Capture the cell that displays the provided text and extract its (x, y) central coordinate. 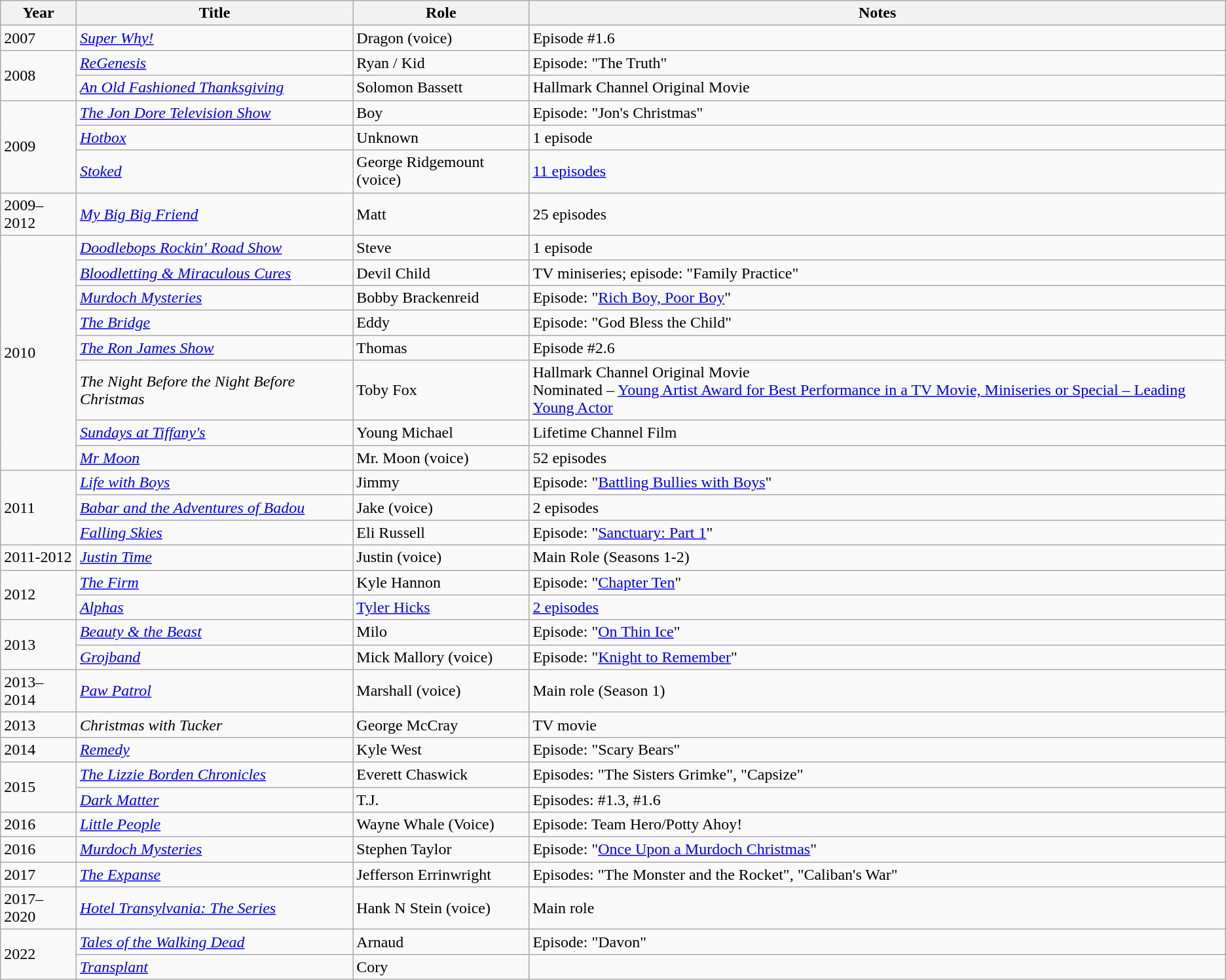
Episode: "Knight to Remember" (878, 657)
Main role (Season 1) (878, 690)
Episode: "The Truth" (878, 63)
Jimmy (441, 483)
2015 (39, 787)
Episodes: #1.3, #1.6 (878, 800)
Main role (878, 908)
Bloodletting & Miraculous Cures (214, 273)
Eddy (441, 322)
Thomas (441, 348)
Episode: "On Thin Ice" (878, 632)
Devil Child (441, 273)
Alphas (214, 607)
The Jon Dore Television Show (214, 113)
Babar and the Adventures of Badou (214, 508)
Matt (441, 214)
Arnaud (441, 942)
Episode: "Once Upon a Murdoch Christmas" (878, 850)
Paw Patrol (214, 690)
Episodes: "The Monster and the Rocket", "Caliban's War" (878, 875)
Ryan / Kid (441, 63)
2009 (39, 147)
The Firm (214, 582)
Mr. Moon (voice) (441, 458)
Remedy (214, 749)
Kyle Hannon (441, 582)
Marshall (voice) (441, 690)
Kyle West (441, 749)
Wayne Whale (Voice) (441, 825)
T.J. (441, 800)
Episode: "Chapter Ten" (878, 582)
2010 (39, 352)
The Bridge (214, 322)
The Ron James Show (214, 348)
Falling Skies (214, 533)
Episode: Team Hero/Potty Ahoy! (878, 825)
Super Why! (214, 38)
My Big Big Friend (214, 214)
TV movie (878, 725)
Year (39, 13)
2013–2014 (39, 690)
Bobby Brackenreid (441, 297)
Notes (878, 13)
The Expanse (214, 875)
25 episodes (878, 214)
Episode: "Scary Bears" (878, 749)
Grojband (214, 657)
2017–2020 (39, 908)
Unknown (441, 138)
Christmas with Tucker (214, 725)
Toby Fox (441, 390)
The Night Before the Night Before Christmas (214, 390)
Episode: "Battling Bullies with Boys" (878, 483)
Episode #1.6 (878, 38)
Mick Mallory (voice) (441, 657)
Dark Matter (214, 800)
Sundays at Tiffany's (214, 433)
Tales of the Walking Dead (214, 942)
Mr Moon (214, 458)
Boy (441, 113)
Hotbox (214, 138)
Jefferson Errinwright (441, 875)
Transplant (214, 967)
George McCray (441, 725)
2011 (39, 508)
Title (214, 13)
Episodes: "The Sisters Grimke", "Capsize" (878, 774)
Milo (441, 632)
2007 (39, 38)
Life with Boys (214, 483)
2008 (39, 75)
Episode: "God Bless the Child" (878, 322)
Episode: "Rich Boy, Poor Boy" (878, 297)
ReGenesis (214, 63)
Episode: "Jon's Christmas" (878, 113)
2009–2012 (39, 214)
Hallmark Channel Original Movie (878, 88)
2022 (39, 954)
Episode: "Davon" (878, 942)
2017 (39, 875)
2014 (39, 749)
Everett Chaswick (441, 774)
Tyler Hicks (441, 607)
Justin (voice) (441, 557)
Stoked (214, 172)
Hotel Transylvania: The Series (214, 908)
2012 (39, 595)
Solomon Bassett (441, 88)
Little People (214, 825)
Cory (441, 967)
11 episodes (878, 172)
Doodlebops Rockin' Road Show (214, 248)
Hallmark Channel Original MovieNominated – Young Artist Award for Best Performance in a TV Movie, Miniseries or Special – Leading Young Actor (878, 390)
The Lizzie Borden Chronicles (214, 774)
Young Michael (441, 433)
Stephen Taylor (441, 850)
Episode: "Sanctuary: Part 1" (878, 533)
52 episodes (878, 458)
Hank N Stein (voice) (441, 908)
Dragon (voice) (441, 38)
Jake (voice) (441, 508)
Beauty & the Beast (214, 632)
An Old Fashioned Thanksgiving (214, 88)
Main Role (Seasons 1-2) (878, 557)
TV miniseries; episode: "Family Practice" (878, 273)
Eli Russell (441, 533)
George Ridgemount (voice) (441, 172)
Steve (441, 248)
Episode #2.6 (878, 348)
Role (441, 13)
Justin Time (214, 557)
Lifetime Channel Film (878, 433)
2011-2012 (39, 557)
